Output the [x, y] coordinate of the center of the cell containing the given text.  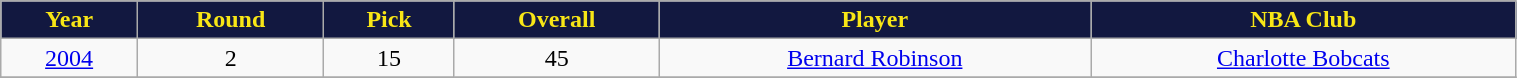
Bernard Robinson [875, 58]
Player [875, 20]
Year [70, 20]
45 [556, 58]
15 [390, 58]
NBA Club [1304, 20]
Overall [556, 20]
Charlotte Bobcats [1304, 58]
Round [231, 20]
2004 [70, 58]
Pick [390, 20]
2 [231, 58]
